Scan for the cell matching the given text and deliver its [X, Y] coordinate at center. 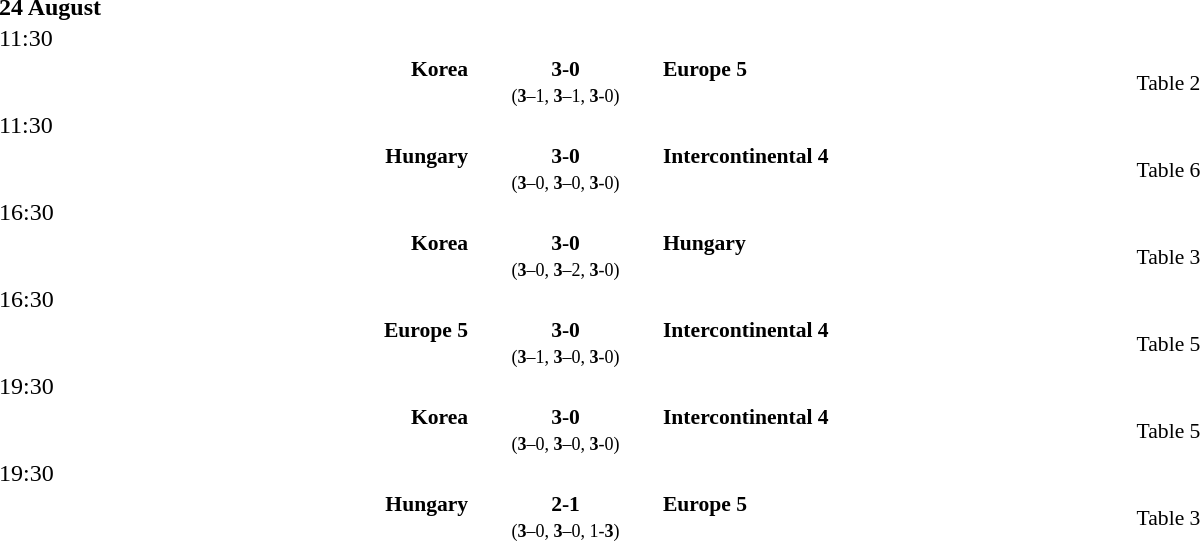
3-0 (3–1, 3–0, 3-0) [566, 343]
Europe 5 [897, 82]
3-0 (3–0, 3–2, 3-0) [566, 256]
3-0 (3–1, 3–1, 3-0) [566, 82]
Hungary [897, 256]
